Determine the [x, y] coordinate at the center of the cell enclosing the given text.  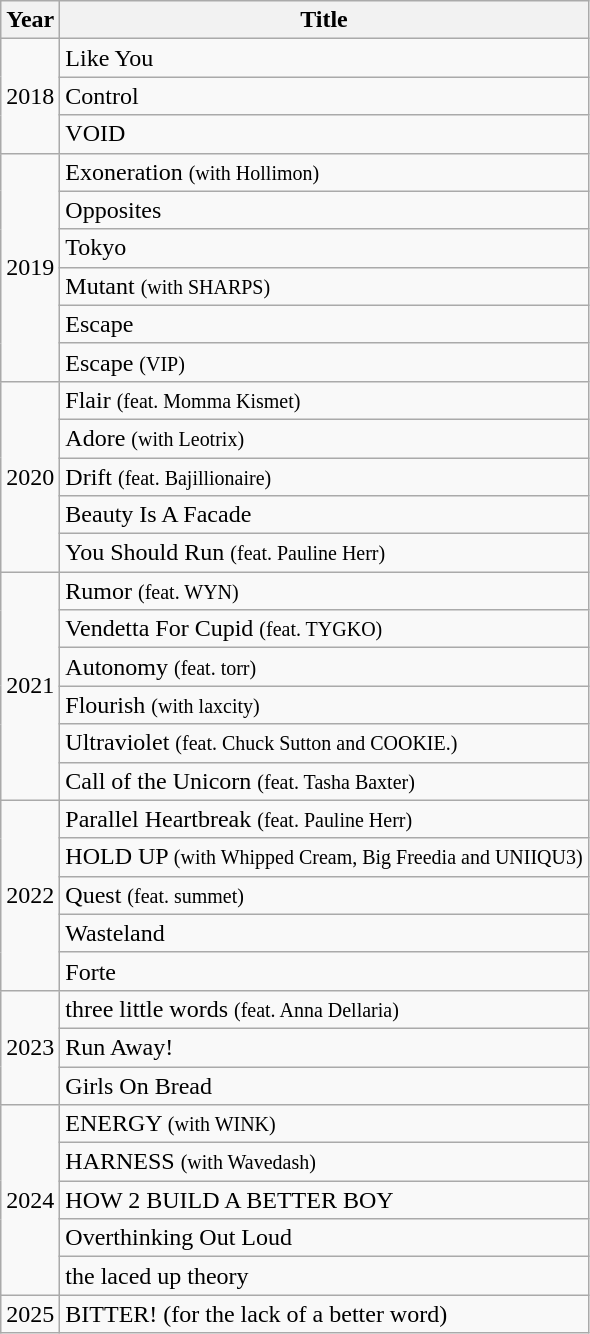
2022 [30, 895]
Overthinking Out Loud [324, 1238]
Adore (with Leotrix) [324, 438]
Escape (VIP) [324, 362]
three little words (feat. Anna Dellaria) [324, 1009]
BITTER! (for the lack of a better word) [324, 1314]
HARNESS (with Wavedash) [324, 1162]
the laced up theory [324, 1276]
Call of the Unicorn (feat. Tasha Baxter) [324, 781]
Exoneration (with Hollimon) [324, 172]
2018 [30, 96]
Quest (feat. summet) [324, 895]
Tokyo [324, 248]
Beauty Is A Facade [324, 515]
Escape [324, 324]
2019 [30, 267]
Mutant (with SHARPS) [324, 286]
You Should Run (feat. Pauline Herr) [324, 553]
Parallel Heartbreak (feat. Pauline Herr) [324, 819]
Ultraviolet (feat. Chuck Sutton and COOKIE.) [324, 743]
Flair (feat. Momma Kismet) [324, 400]
Year [30, 20]
Forte [324, 971]
Opposites [324, 210]
2023 [30, 1047]
Wasteland [324, 933]
Run Away! [324, 1047]
2024 [30, 1200]
Title [324, 20]
Control [324, 96]
HOLD UP (with Whipped Cream, Big Freedia and UNIIQU3) [324, 857]
ENERGY (with WINK) [324, 1124]
Like You [324, 58]
VOID [324, 134]
2025 [30, 1314]
2021 [30, 686]
Flourish (with laxcity) [324, 705]
HOW 2 BUILD A BETTER BOY [324, 1200]
Drift (feat. Bajillionaire) [324, 477]
2020 [30, 476]
Rumor (feat. WYN) [324, 591]
Autonomy (feat. torr) [324, 667]
Girls On Bread [324, 1085]
Vendetta For Cupid (feat. TYGKO) [324, 629]
